Identify which cell holds the provided text, then report its (X, Y) central coordinate. 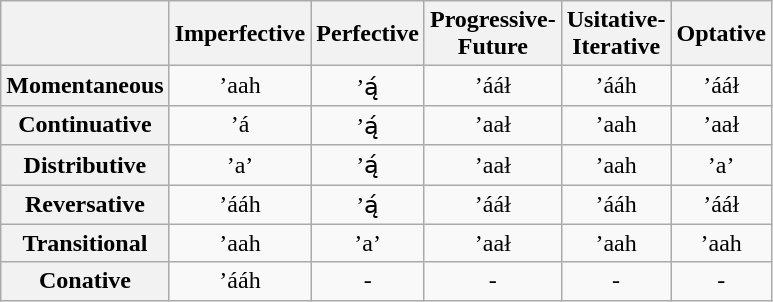
Momentaneous (85, 86)
Distributive (85, 165)
Usitative-Iterative (616, 34)
Conative (85, 281)
’á (240, 125)
Perfective (368, 34)
Progressive-Future (492, 34)
Transitional (85, 243)
Imperfective (240, 34)
Optative (721, 34)
Reversative (85, 204)
Continuative (85, 125)
